Scan for the cell matching the given text and deliver its (x, y) coordinate at center. 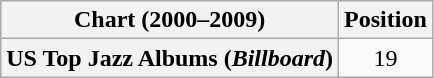
US Top Jazz Albums (Billboard) (170, 58)
19 (386, 58)
Chart (2000–2009) (170, 20)
Position (386, 20)
